Identify which cell holds the provided text, then report its (X, Y) central coordinate. 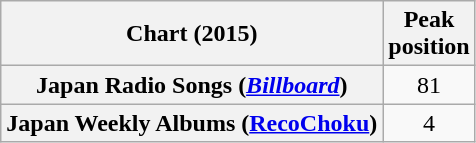
Peakposition (429, 34)
Chart (2015) (192, 34)
Japan Radio Songs (Billboard) (192, 85)
4 (429, 123)
Japan Weekly Albums (RecoChoku) (192, 123)
81 (429, 85)
